Identify which cell holds the provided text, then report its [x, y] central coordinate. 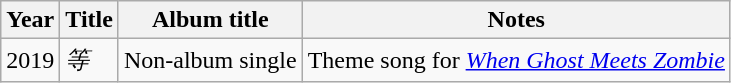
Notes [516, 20]
Title [90, 20]
Album title [210, 20]
Theme song for When Ghost Meets Zombie [516, 60]
2019 [30, 60]
Year [30, 20]
等 [90, 60]
Non-album single [210, 60]
